Return the [X, Y] coordinate for the center point of the cell that contains the specified text.  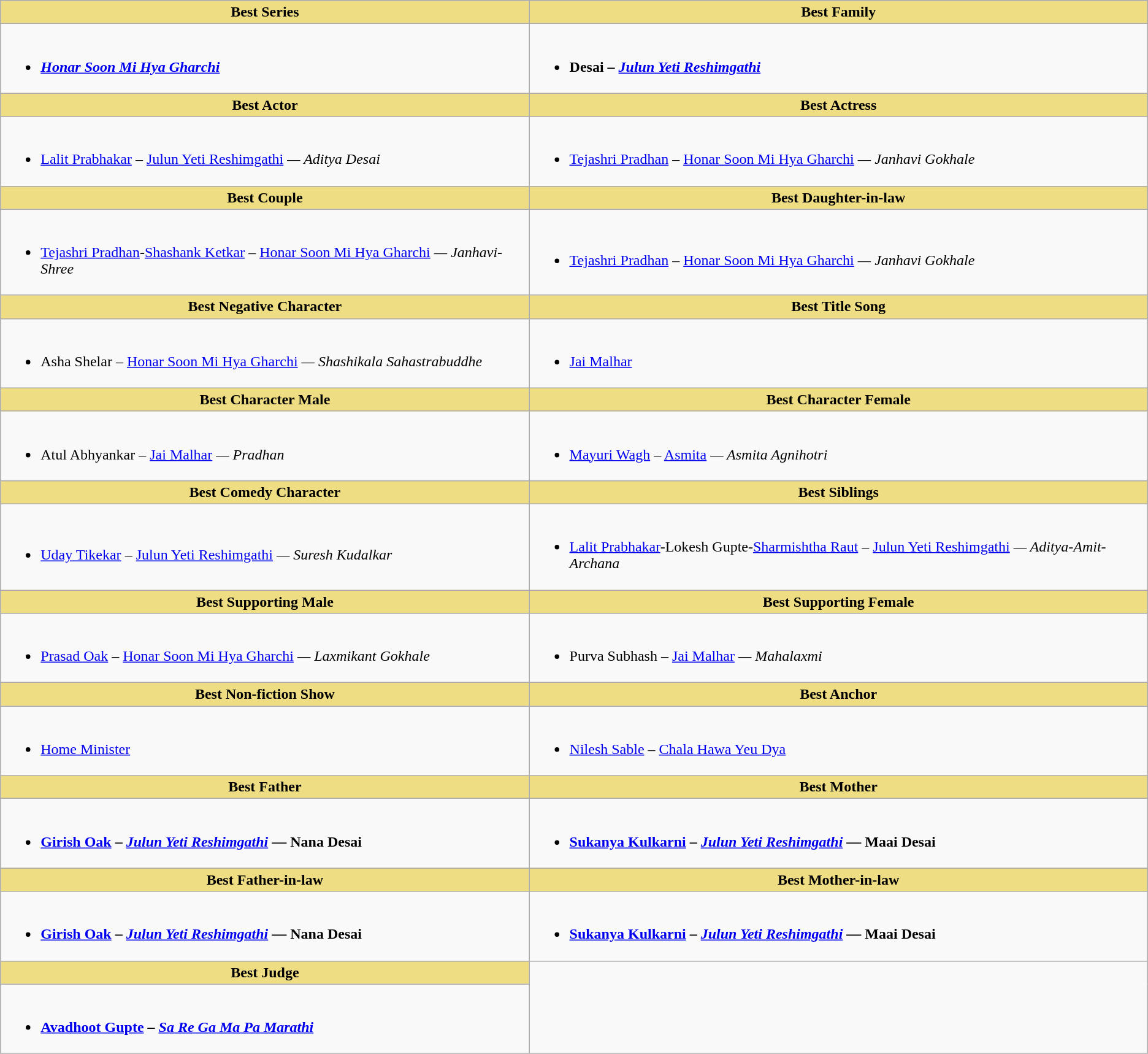
Nilesh Sable – Chala Hawa Yeu Dya [838, 741]
Best Judge [265, 972]
Honar Soon Mi Hya Gharchi [265, 59]
Mayuri Wagh – Asmita — Asmita Agnihotri [838, 445]
Purva Subhash – Jai Malhar — Mahalaxmi [838, 648]
Avadhoot Gupte – Sa Re Ga Ma Pa Marathi [265, 1018]
Best Actor [265, 105]
Best Father-in-law [265, 880]
Lalit Prabhakar – Julun Yeti Reshimgathi — Aditya Desai [265, 151]
Lalit Prabhakar-Lokesh Gupte-Sharmishtha Raut – Julun Yeti Reshimgathi — Aditya-Amit-Archana [838, 547]
Best Non-fiction Show [265, 694]
Best Couple [265, 198]
Best Title Song [838, 307]
Desai – Julun Yeti Reshimgathi [838, 59]
Best Supporting Male [265, 602]
Best Mother-in-law [838, 880]
Best Family [838, 12]
Best Character Female [838, 399]
Uday Tikekar – Julun Yeti Reshimgathi — Suresh Kudalkar [265, 547]
Best Negative Character [265, 307]
Best Character Male [265, 399]
Best Daughter-in-law [838, 198]
Best Anchor [838, 694]
Home Minister [265, 741]
Tejashri Pradhan-Shashank Ketkar – Honar Soon Mi Hya Gharchi — Janhavi-Shree [265, 252]
Best Comedy Character [265, 492]
Best Series [265, 12]
Prasad Oak – Honar Soon Mi Hya Gharchi — Laxmikant Gokhale [265, 648]
Jai Malhar [838, 353]
Best Supporting Female [838, 602]
Asha Shelar – Honar Soon Mi Hya Gharchi — Shashikala Sahastrabuddhe [265, 353]
Best Father [265, 787]
Best Actress [838, 105]
Atul Abhyankar – Jai Malhar — Pradhan [265, 445]
Best Siblings [838, 492]
Best Mother [838, 787]
